Find where the given text appears and provide that cell's center as [X, Y] coordinate. 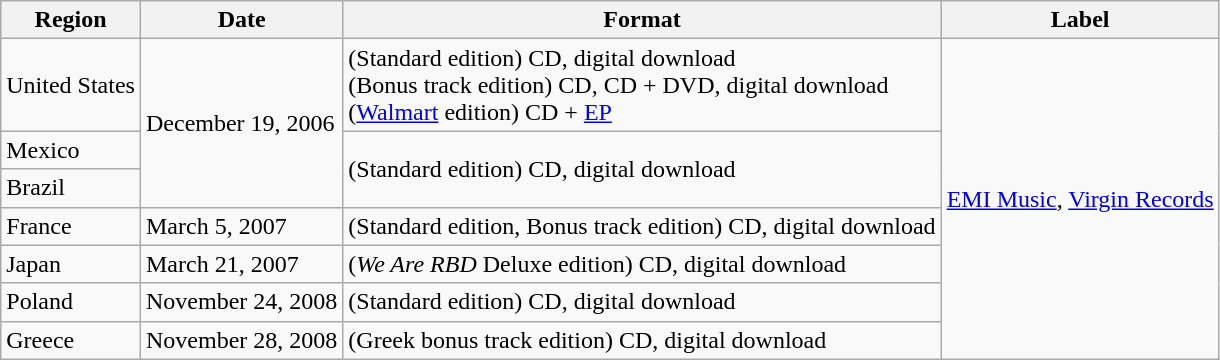
Format [642, 20]
(Greek bonus track edition) CD, digital download [642, 340]
Poland [71, 302]
(We Are RBD Deluxe edition) CD, digital download [642, 264]
(Standard edition) CD, digital download(Bonus track edition) CD, CD + DVD, digital download(Walmart edition) CD + EP [642, 85]
Date [241, 20]
March 5, 2007 [241, 226]
Region [71, 20]
Greece [71, 340]
United States [71, 85]
Japan [71, 264]
Label [1080, 20]
November 24, 2008 [241, 302]
Mexico [71, 150]
December 19, 2006 [241, 123]
EMI Music, Virgin Records [1080, 199]
March 21, 2007 [241, 264]
Brazil [71, 188]
France [71, 226]
(Standard edition, Bonus track edition) CD, digital download [642, 226]
November 28, 2008 [241, 340]
